Detect which cell encompasses the target text, then output its [x, y] center coordinate. 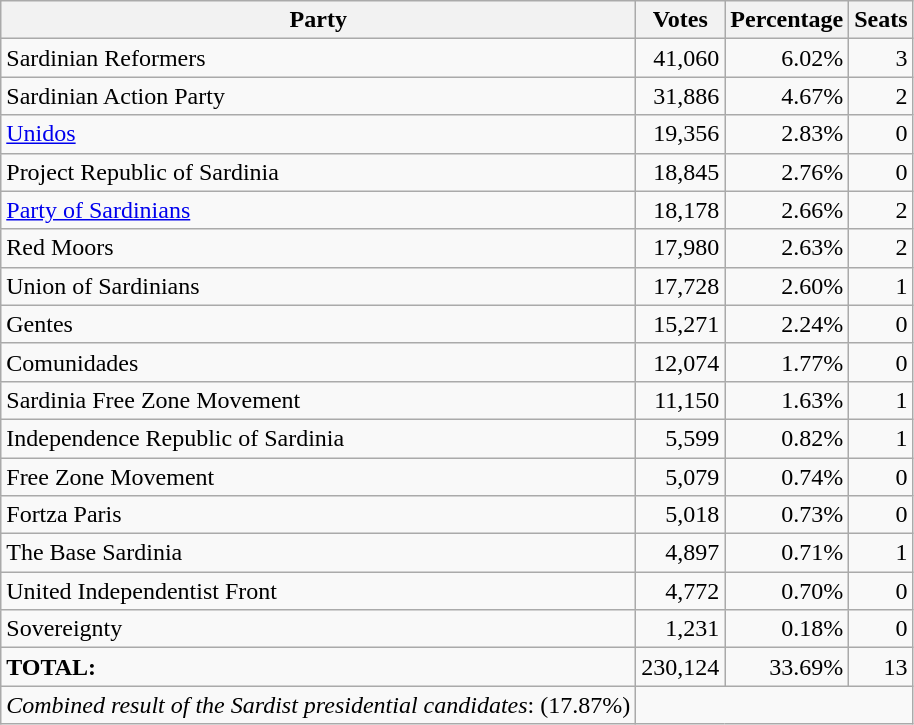
12,074 [680, 362]
Sardinian Action Party [318, 96]
2.60% [787, 286]
230,124 [680, 667]
Union of Sardinians [318, 286]
0.82% [787, 438]
0.71% [787, 553]
17,728 [680, 286]
Sovereignty [318, 629]
4,897 [680, 553]
Sardinia Free Zone Movement [318, 400]
3 [881, 58]
Percentage [787, 20]
2.76% [787, 172]
1.77% [787, 362]
Seats [881, 20]
33.69% [787, 667]
Unidos [318, 134]
Fortza Paris [318, 515]
41,060 [680, 58]
1,231 [680, 629]
TOTAL: [318, 667]
Votes [680, 20]
0.18% [787, 629]
Combined result of the Sardist presidential candidates: (17.87%) [318, 705]
31,886 [680, 96]
The Base Sardinia [318, 553]
Comunidades [318, 362]
2.63% [787, 248]
15,271 [680, 324]
Red Moors [318, 248]
0.74% [787, 477]
2.66% [787, 210]
18,845 [680, 172]
11,150 [680, 400]
13 [881, 667]
0.73% [787, 515]
Sardinian Reformers [318, 58]
United Independentist Front [318, 591]
Independence Republic of Sardinia [318, 438]
5,599 [680, 438]
4,772 [680, 591]
5,018 [680, 515]
Party of Sardinians [318, 210]
Project Republic of Sardinia [318, 172]
Free Zone Movement [318, 477]
4.67% [787, 96]
19,356 [680, 134]
6.02% [787, 58]
Gentes [318, 324]
2.83% [787, 134]
1.63% [787, 400]
5,079 [680, 477]
2.24% [787, 324]
17,980 [680, 248]
0.70% [787, 591]
Party [318, 20]
18,178 [680, 210]
